Identify which cell holds the provided text, then report its [X, Y] central coordinate. 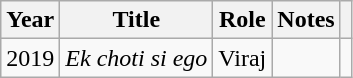
Notes [306, 20]
Title [136, 20]
Viraj [242, 58]
Role [242, 20]
Ek choti si ego [136, 58]
Year [30, 20]
2019 [30, 58]
